Return the (x, y) coordinate for the center point of the cell that contains the specified text.  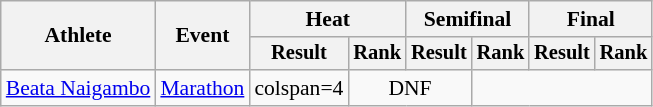
Event (202, 36)
Marathon (202, 88)
colspan=4 (298, 88)
Beata Naigambo (78, 88)
Heat (328, 19)
Final (590, 19)
Athlete (78, 36)
DNF (410, 88)
Semifinal (468, 19)
